Determine the [X, Y] coordinate at the center of the cell enclosing the given text.  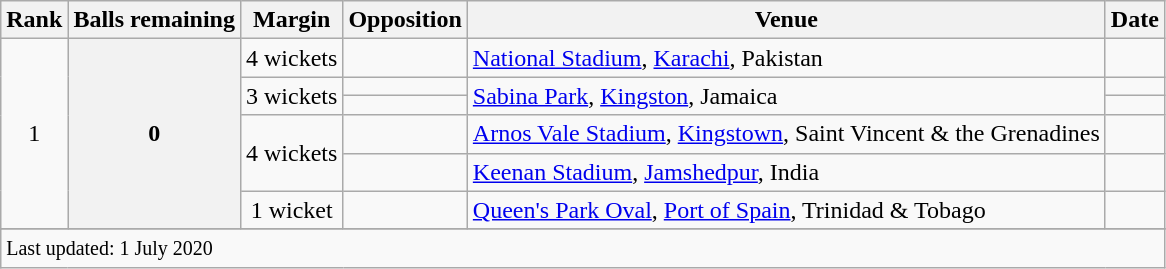
Venue [786, 20]
Date [1134, 20]
0 [154, 134]
Opposition [405, 20]
Queen's Park Oval, Port of Spain, Trinidad & Tobago [786, 210]
1 wicket [291, 210]
Last updated: 1 July 2020 [583, 248]
Rank [34, 20]
Balls remaining [154, 20]
Keenan Stadium, Jamshedpur, India [786, 172]
1 [34, 134]
3 wickets [291, 96]
Arnos Vale Stadium, Kingstown, Saint Vincent & the Grenadines [786, 134]
Margin [291, 20]
National Stadium, Karachi, Pakistan [786, 58]
Sabina Park, Kingston, Jamaica [786, 96]
